For the text-containing cell, return its midpoint in (x, y) coordinate format. 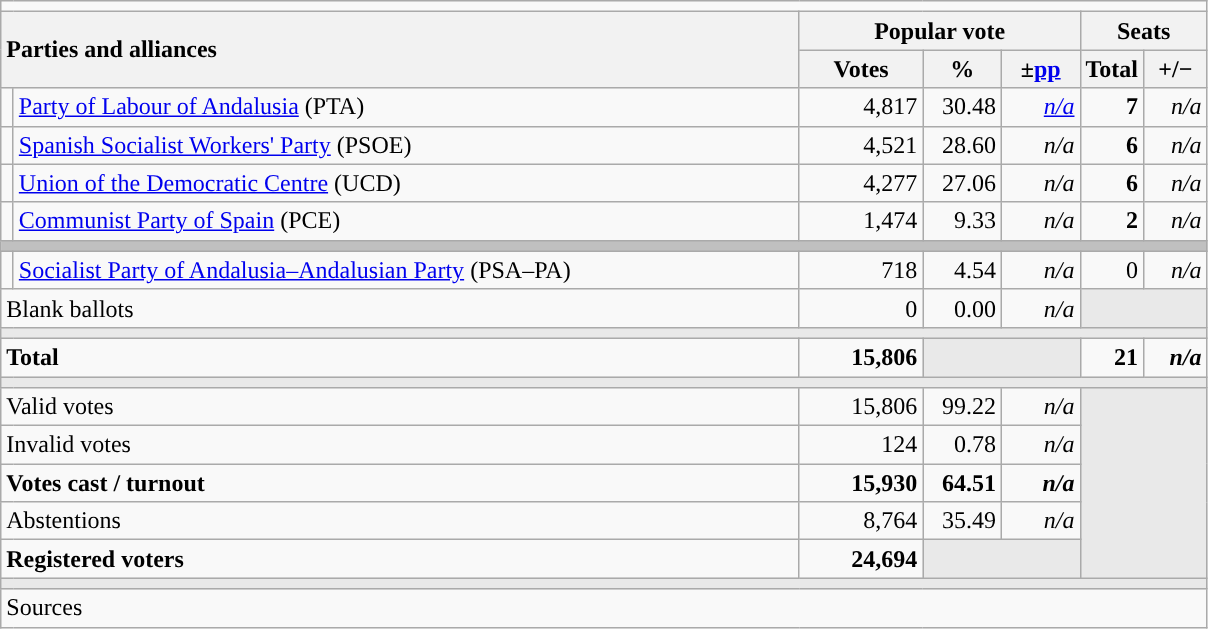
24,694 (861, 559)
2 (1112, 221)
4,817 (861, 107)
Blank ballots (400, 308)
99.22 (962, 407)
9.33 (962, 221)
4,277 (861, 183)
Valid votes (400, 407)
124 (861, 445)
15,930 (861, 483)
0.00 (962, 308)
7 (1112, 107)
Party of Labour of Andalusia (PTA) (406, 107)
8,764 (861, 521)
718 (861, 270)
Votes (861, 69)
4,521 (861, 145)
Abstentions (400, 521)
Popular vote (940, 31)
Union of the Democratic Centre (UCD) (406, 183)
Invalid votes (400, 445)
Sources (604, 608)
Communist Party of Spain (PCE) (406, 221)
0.78 (962, 445)
Seats (1144, 31)
35.49 (962, 521)
21 (1112, 357)
Spanish Socialist Workers' Party (PSOE) (406, 145)
Socialist Party of Andalusia–Andalusian Party (PSA–PA) (406, 270)
1,474 (861, 221)
+/− (1176, 69)
4.54 (962, 270)
64.51 (962, 483)
Votes cast / turnout (400, 483)
% (962, 69)
±pp (1040, 69)
Registered voters (400, 559)
30.48 (962, 107)
28.60 (962, 145)
27.06 (962, 183)
Parties and alliances (400, 50)
